Capture the cell that displays the provided text and extract its [X, Y] central coordinate. 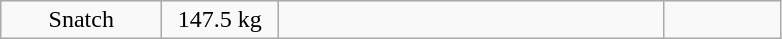
147.5 kg [220, 20]
Snatch [82, 20]
